Find where the given text appears and provide that cell's center as (X, Y) coordinate. 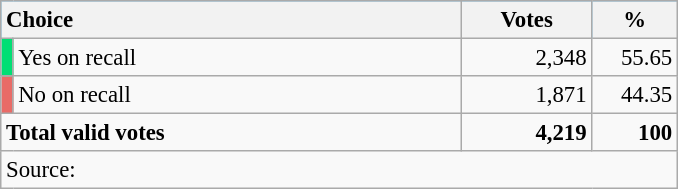
1,871 (526, 95)
Yes on recall (237, 58)
100 (635, 133)
55.65 (635, 58)
Source: (340, 170)
Total valid votes (232, 133)
No on recall (237, 95)
% (635, 20)
2,348 (526, 58)
4,219 (526, 133)
44.35 (635, 95)
Votes (526, 20)
Choice (232, 20)
